Provide the [x, y] coordinate of the cell's center where the given text is located.  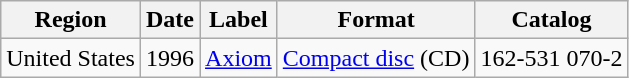
1996 [170, 58]
162-531 070-2 [552, 58]
Format [376, 20]
Label [239, 20]
Catalog [552, 20]
Date [170, 20]
Region [71, 20]
Axiom [239, 58]
United States [71, 58]
Compact disc (CD) [376, 58]
